From the cell containing the given text, extract its center point as (X, Y) coordinate. 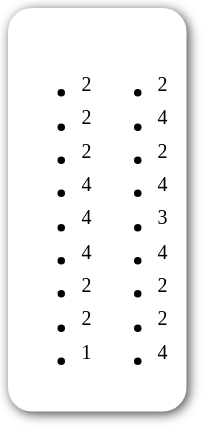
242434224 (132, 210)
222444221 (56, 210)
